Provide the (X, Y) coordinate of the cell's center where the given text is located.  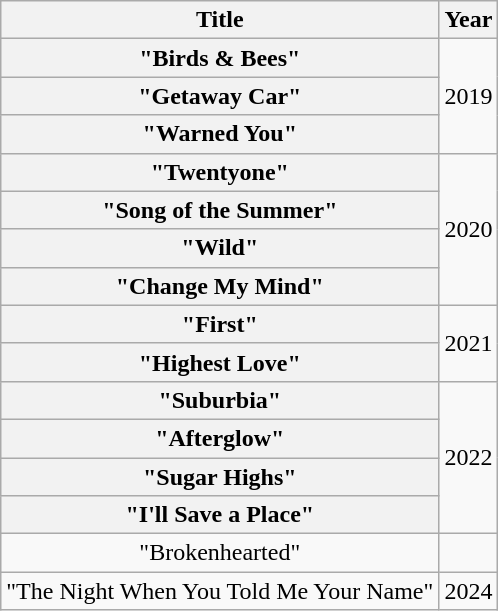
2020 (468, 229)
Year (468, 20)
"Warned You" (220, 134)
"Change My Mind" (220, 286)
2024 (468, 591)
"Afterglow" (220, 438)
"Wild" (220, 248)
"Getaway Car" (220, 96)
"Sugar Highs" (220, 477)
"The Night When You Told Me Your Name" (220, 591)
"Suburbia" (220, 400)
"Song of the Summer" (220, 210)
2022 (468, 457)
"Birds & Bees" (220, 58)
2019 (468, 96)
2021 (468, 343)
"First" (220, 324)
Title (220, 20)
"Highest Love" (220, 362)
"Brokenhearted" (220, 553)
"Twentyone" (220, 172)
"I'll Save a Place" (220, 515)
